Return the (X, Y) coordinate for the center point of the cell that contains the specified text.  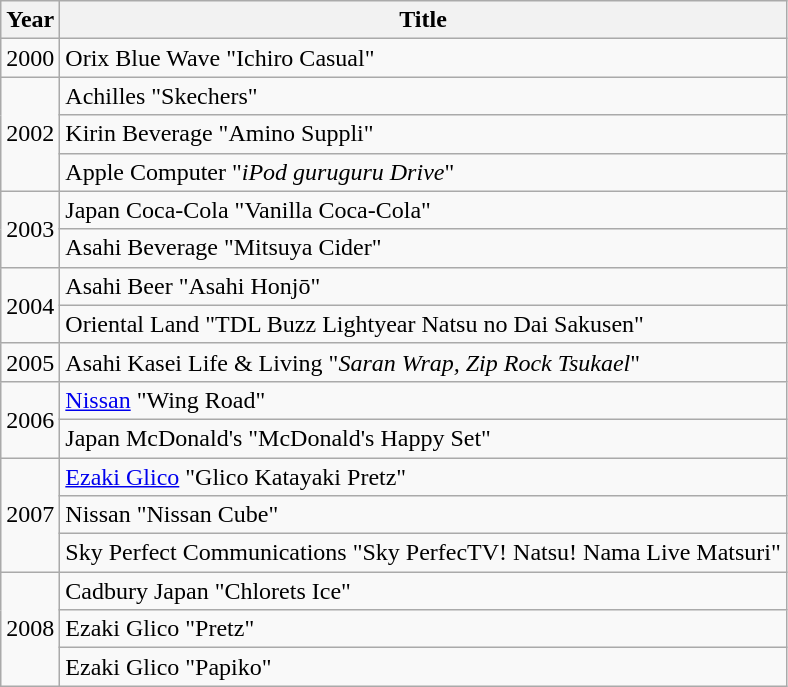
Nissan "Wing Road" (424, 400)
2004 (30, 305)
2007 (30, 515)
Cadbury Japan "Chlorets Ice" (424, 591)
2005 (30, 362)
Orix Blue Wave "Ichiro Casual" (424, 58)
Ezaki Glico "Papiko" (424, 667)
Asahi Beverage "Mitsuya Cider" (424, 248)
Sky Perfect Communications "Sky PerfecTV! Natsu! Nama Live Matsuri" (424, 553)
Ezaki Glico "Glico Katayaki Pretz" (424, 477)
2000 (30, 58)
2002 (30, 134)
Achilles "Skechers" (424, 96)
2006 (30, 419)
Title (424, 20)
Japan McDonald's "McDonald's Happy Set" (424, 438)
Asahi Beer "Asahi Honjō" (424, 286)
Asahi Kasei Life & Living "Saran Wrap, Zip Rock Tsukael" (424, 362)
Ezaki Glico "Pretz" (424, 629)
2008 (30, 629)
2003 (30, 229)
Oriental Land "TDL Buzz Lightyear Natsu no Dai Sakusen" (424, 324)
Nissan "Nissan Cube" (424, 515)
Japan Coca-Cola "Vanilla Coca-Cola" (424, 210)
Kirin Beverage "Amino Suppli" (424, 134)
Year (30, 20)
Apple Computer "iPod guruguru Drive" (424, 172)
